Find where the given text appears and provide that cell's center as (X, Y) coordinate. 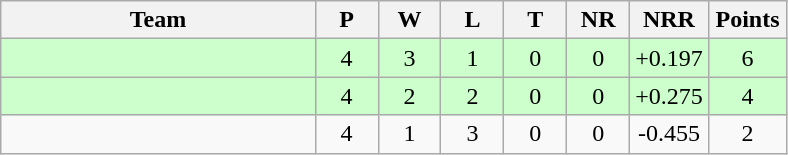
Team (158, 20)
-0.455 (670, 134)
P (346, 20)
6 (748, 58)
NR (598, 20)
NRR (670, 20)
+0.197 (670, 58)
T (536, 20)
+0.275 (670, 96)
Points (748, 20)
W (410, 20)
L (472, 20)
